Return the (X, Y) coordinate for the center point of the cell that contains the specified text.  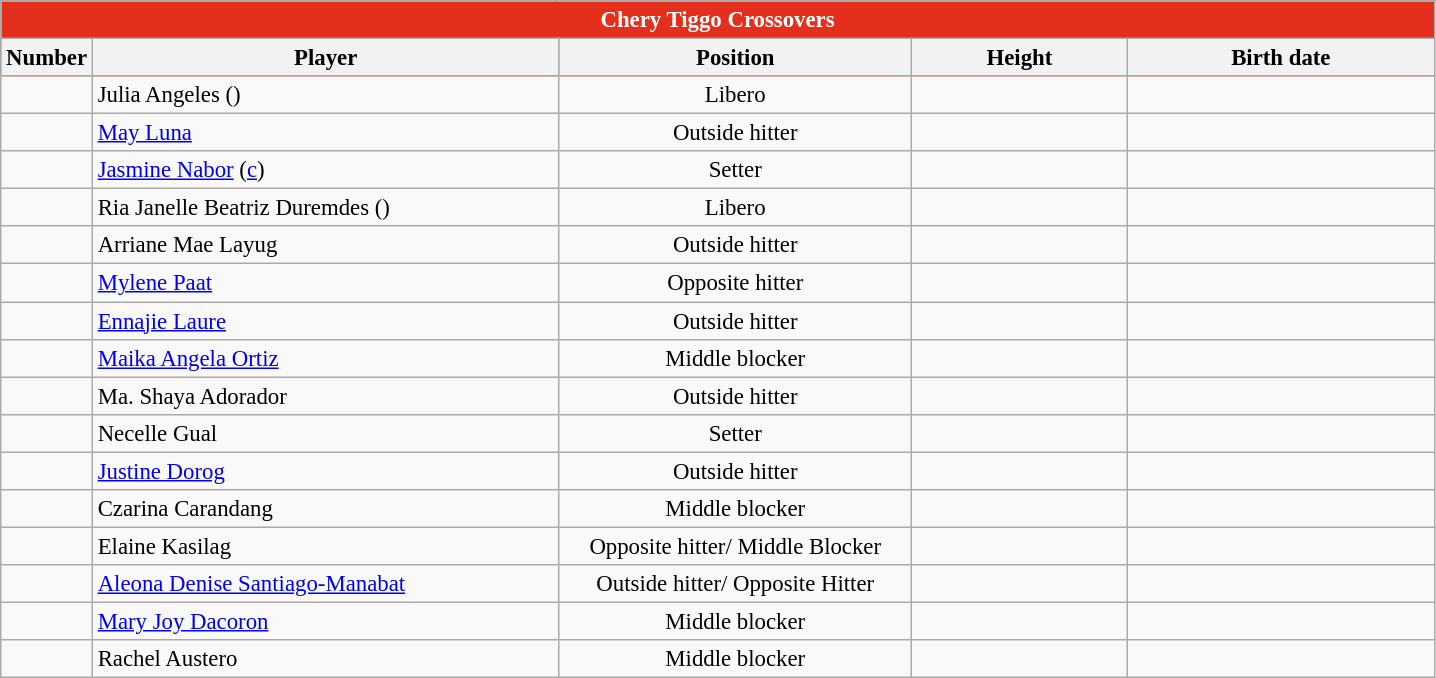
Chery Tiggo Crossovers (718, 20)
Ennajie Laure (326, 321)
Maika Angela Ortiz (326, 358)
Czarina Carandang (326, 509)
Ria Janelle Beatriz Duremdes () (326, 208)
Elaine Kasilag (326, 546)
Opposite hitter (736, 283)
Number (47, 58)
May Luna (326, 133)
Outside hitter/ Opposite Hitter (736, 584)
Arriane Mae Layug (326, 245)
Mylene Paat (326, 283)
Height (1020, 58)
Player (326, 58)
Opposite hitter/ Middle Blocker (736, 546)
Ma. Shaya Adorador (326, 396)
Rachel Austero (326, 659)
Necelle Gual (326, 433)
Birth date (1280, 58)
Aleona Denise Santiago-Manabat (326, 584)
Justine Dorog (326, 471)
Julia Angeles () (326, 95)
Jasmine Nabor (c) (326, 170)
Position (736, 58)
Mary Joy Dacoron (326, 621)
